For the text-containing cell, return its midpoint in (X, Y) coordinate format. 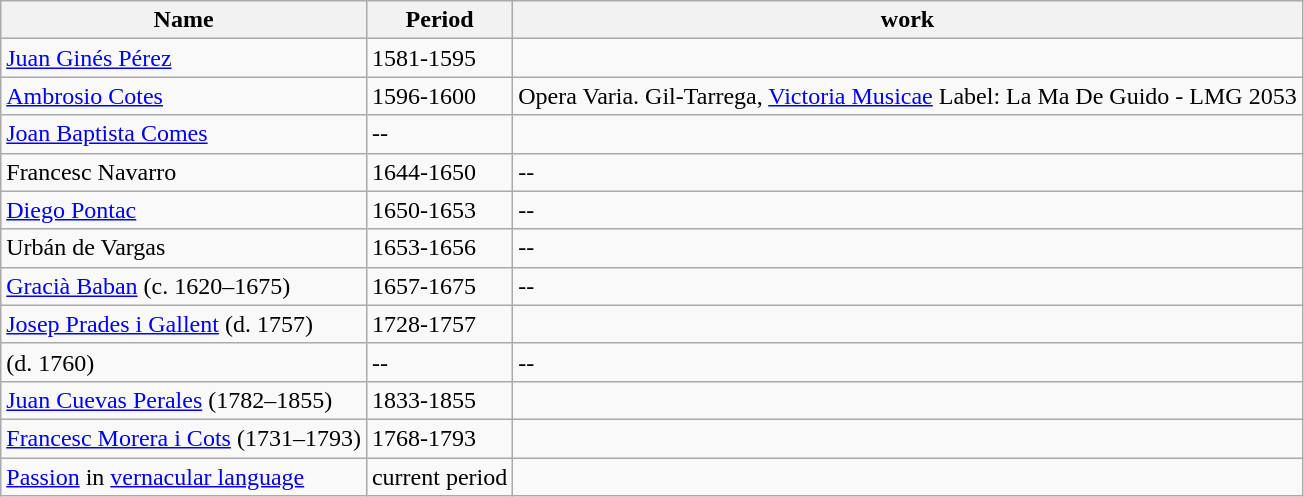
1768-1793 (439, 438)
Juan Cuevas Perales (1782–1855) (184, 400)
1833-1855 (439, 400)
Francesc Navarro (184, 172)
Name (184, 20)
Juan Ginés Pérez (184, 58)
Joan Baptista Comes (184, 134)
Gracià Baban (c. 1620–1675) (184, 286)
Diego Pontac (184, 210)
Opera Varia. Gil-Tarrega, Victoria Musicae Label: La Ma De Guido - LMG 2053 (908, 96)
work (908, 20)
(d. 1760) (184, 362)
Ambrosio Cotes (184, 96)
1650-1653 (439, 210)
1596-1600 (439, 96)
Passion in vernacular language (184, 477)
Francesc Morera i Cots (1731–1793) (184, 438)
Urbán de Vargas (184, 248)
Josep Prades i Gallent (d. 1757) (184, 324)
1653-1656 (439, 248)
1644-1650 (439, 172)
current period (439, 477)
Period (439, 20)
1657-1675 (439, 286)
1728-1757 (439, 324)
1581-1595 (439, 58)
